Identify which cell holds the provided text, then report its (X, Y) central coordinate. 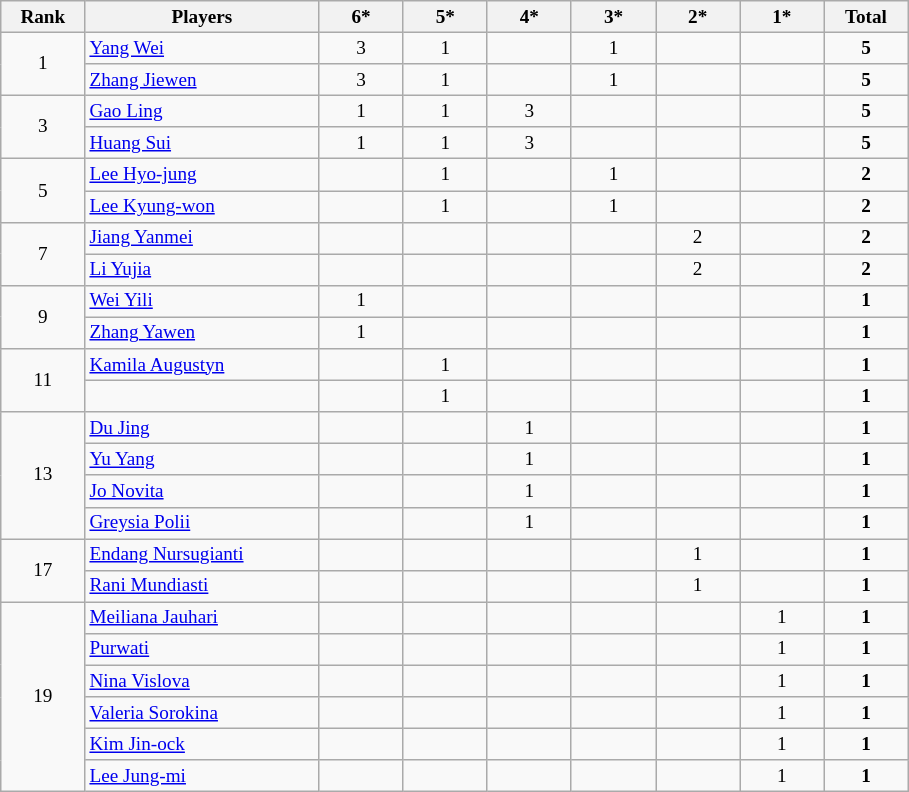
7 (43, 254)
Zhang Jiewen (202, 80)
Du Jing (202, 428)
9 (43, 316)
Yang Wei (202, 48)
Wei Yili (202, 301)
Lee Hyo-jung (202, 175)
Rank (43, 17)
17 (43, 570)
Endang Nursugianti (202, 554)
Huang Sui (202, 143)
Lee Kyung-won (202, 206)
Jiang Yanmei (202, 238)
Rani Mundiasti (202, 586)
Zhang Yawen (202, 333)
Meiliana Jauhari (202, 618)
Yu Yang (202, 460)
Li Yujia (202, 270)
Purwati (202, 649)
Players (202, 17)
Kim Jin-ock (202, 744)
Jo Novita (202, 491)
Nina Vislova (202, 681)
Total (866, 17)
3* (613, 17)
19 (43, 697)
6* (361, 17)
5* (445, 17)
Greysia Polii (202, 523)
1* (782, 17)
4* (529, 17)
Gao Ling (202, 111)
Kamila Augustyn (202, 365)
11 (43, 380)
2* (698, 17)
13 (43, 476)
Lee Jung-mi (202, 776)
Valeria Sorokina (202, 713)
